Provide the (x, y) coordinate of the cell's center where the given text is located.  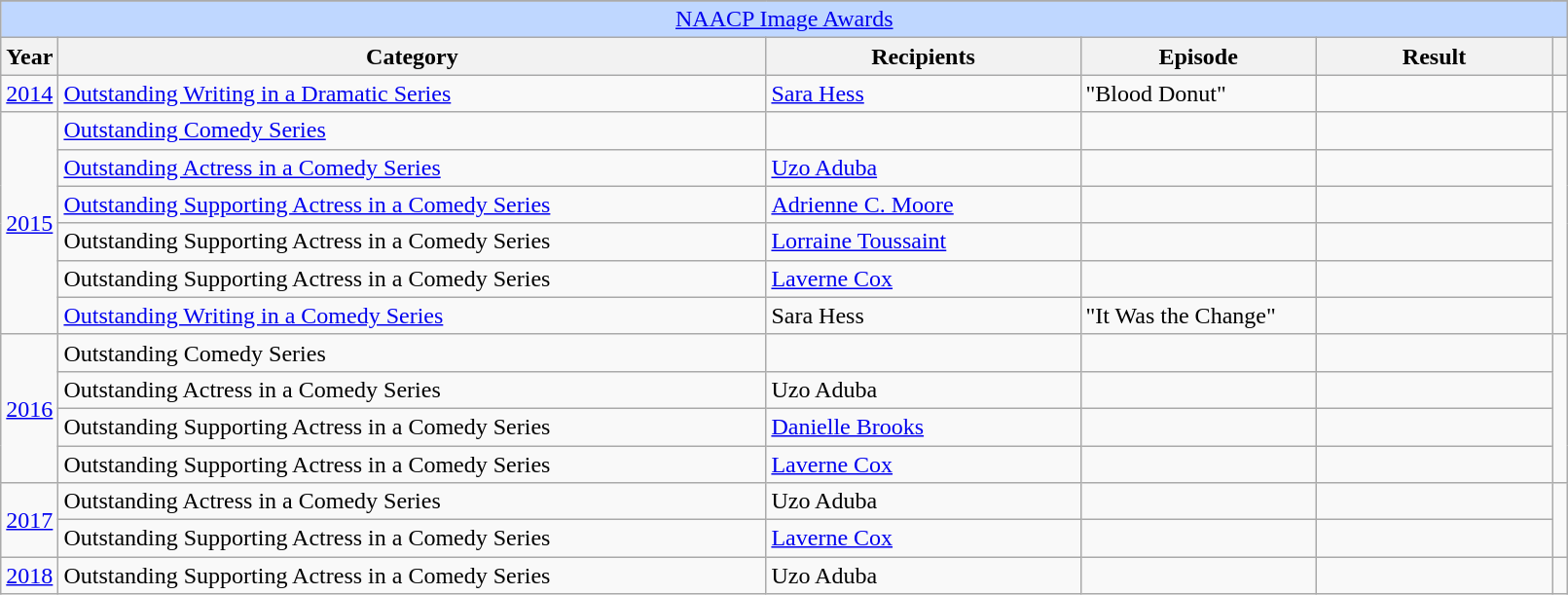
Danielle Brooks (923, 427)
Outstanding Writing in a Dramatic Series (413, 93)
Lorraine Toussaint (923, 242)
2016 (29, 408)
Adrienne C. Moore (923, 205)
Recipients (923, 56)
Result (1434, 56)
2014 (29, 93)
2015 (29, 223)
Category (413, 56)
2017 (29, 520)
Outstanding Writing in a Comedy Series (413, 316)
"It Was the Change" (1198, 316)
Episode (1198, 56)
Year (29, 56)
"Blood Donut" (1198, 93)
2018 (29, 576)
NAACP Image Awards (784, 19)
